For the text-containing cell, return its midpoint in [X, Y] coordinate format. 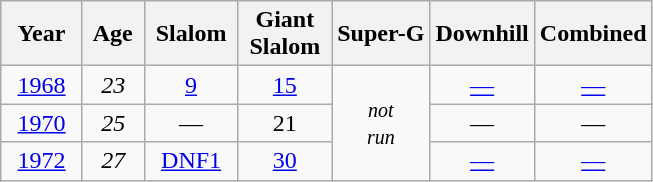
1970 [42, 123]
Age [113, 34]
15 [285, 85]
Super-G [381, 34]
notrun [381, 123]
21 [285, 123]
23 [113, 85]
DNF1 [191, 161]
1972 [42, 161]
Slalom [191, 34]
Combined [593, 34]
Downhill [482, 34]
9 [191, 85]
25 [113, 123]
27 [113, 161]
1968 [42, 85]
Year [42, 34]
Giant Slalom [285, 34]
30 [285, 161]
